Return [x, y] of the center of cell containing provided text 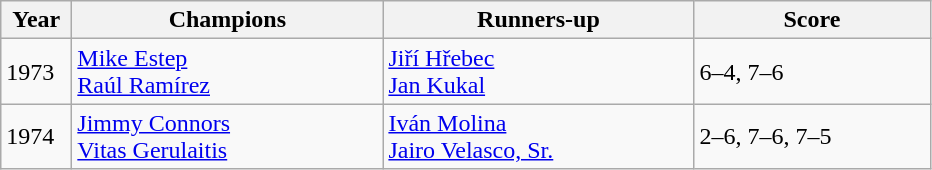
Score [812, 20]
Jimmy Connors Vitas Gerulaitis [228, 136]
1973 [36, 72]
2–6, 7–6, 7–5 [812, 136]
Mike Estep Raúl Ramírez [228, 72]
Year [36, 20]
1974 [36, 136]
6–4, 7–6 [812, 72]
Iván Molina Jairo Velasco, Sr. [538, 136]
Runners-up [538, 20]
Jiří Hřebec Jan Kukal [538, 72]
Champions [228, 20]
